Locate the cell with the specified text and output its (x, y) center coordinate. 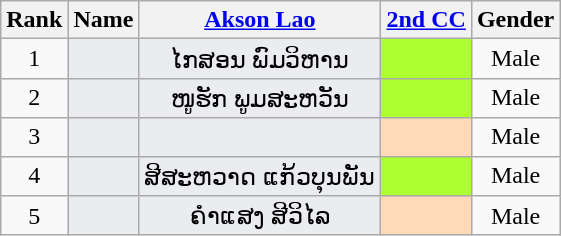
ຄໍາແສງ ສີວິໄລ (260, 216)
2 (34, 98)
ໄກສອນ ພົມວິຫານ (260, 59)
Rank (34, 20)
5 (34, 216)
3 (34, 137)
4 (34, 176)
ສີສະຫວາດ ແກ້ວບຸນພັນ (260, 176)
1 (34, 59)
ໜູຮັກ ພູມສະຫວັນ (260, 98)
Name (104, 20)
Gender (515, 20)
2nd CC (426, 20)
Akson Lao (260, 20)
